For the text-containing cell, return its midpoint in [X, Y] coordinate format. 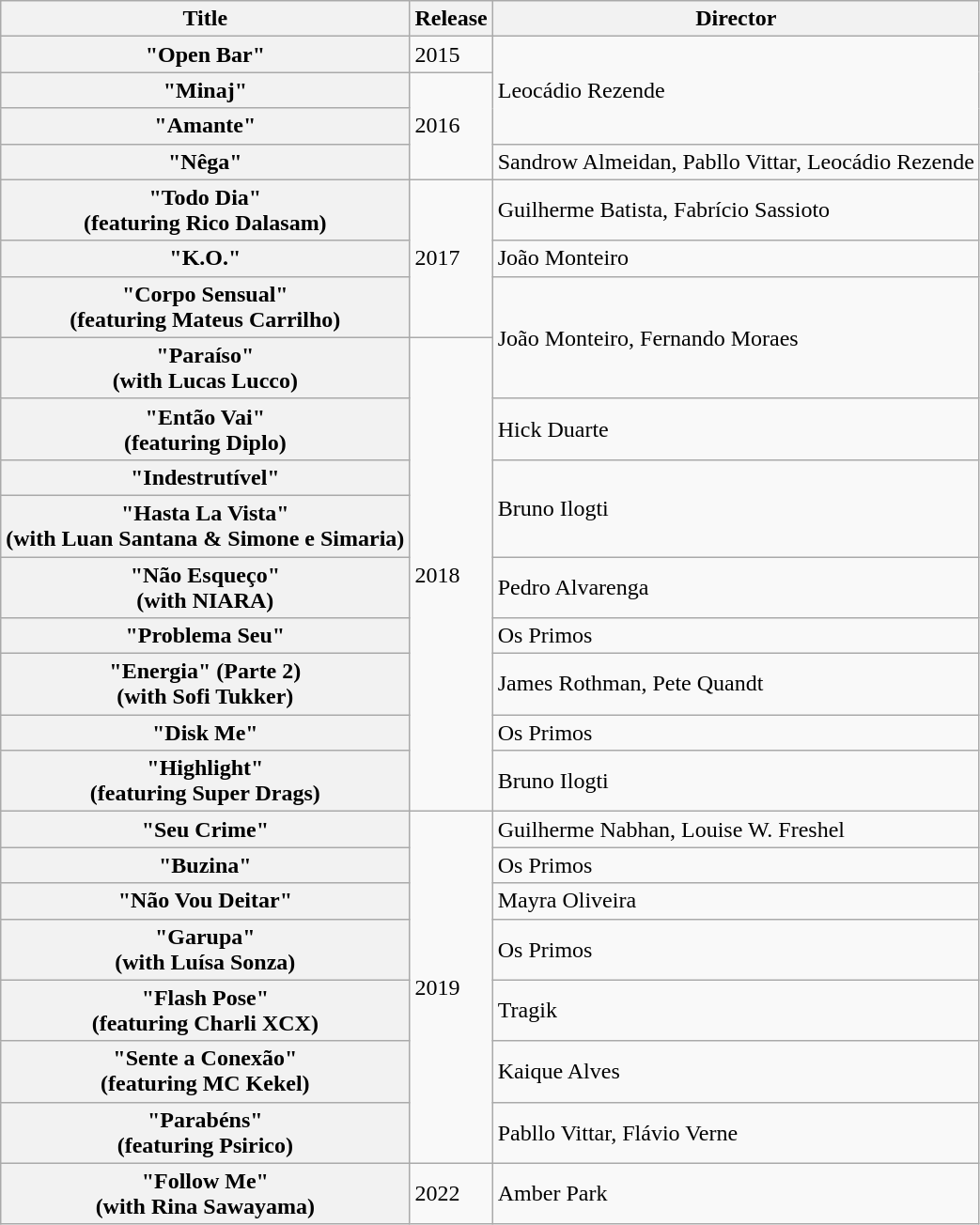
"Corpo Sensual"(featuring Mateus Carrilho) [205, 306]
2016 [451, 126]
"Amante" [205, 126]
"Follow Me"(with Rina Sawayama) [205, 1193]
2018 [451, 575]
"Minaj" [205, 90]
João Monteiro, Fernando Moraes [736, 337]
Pedro Alvarenga [736, 586]
João Monteiro [736, 258]
Hick Duarte [736, 428]
"Garupa"(with Luísa Sonza) [205, 949]
"Buzina" [205, 865]
"Disk Me" [205, 733]
"Problema Seu" [205, 636]
Kaique Alves [736, 1071]
James Rothman, Pete Quandt [736, 684]
"Flash Pose"(featuring Charli XCX) [205, 1011]
2019 [451, 987]
"K.O." [205, 258]
Tragik [736, 1011]
"Não Esqueço"(with NIARA) [205, 586]
"Então Vai"(featuring Diplo) [205, 428]
Guilherme Batista, Fabrício Sassioto [736, 210]
"Highlight"(featuring Super Drags) [205, 782]
2022 [451, 1193]
"Energia" (Parte 2)(with Sofi Tukker) [205, 684]
Sandrow Almeidan, Pabllo Vittar, Leocádio Rezende [736, 162]
"Paraíso"(with Lucas Lucco) [205, 368]
"Parabéns"(featuring Psirico) [205, 1133]
Title [205, 19]
Mayra Oliveira [736, 901]
"Todo Dia"(featuring Rico Dalasam) [205, 210]
"Open Bar" [205, 54]
"Não Vou Deitar" [205, 901]
2017 [451, 258]
"Seu Crime" [205, 830]
Leocádio Rezende [736, 90]
"Indestrutível" [205, 477]
Guilherme Nabhan, Louise W. Freshel [736, 830]
"Sente a Conexão"(featuring MC Kekel) [205, 1071]
"Nêga" [205, 162]
Director [736, 19]
"Hasta La Vista"(with Luan Santana & Simone e Simaria) [205, 526]
2015 [451, 54]
Pabllo Vittar, Flávio Verne [736, 1133]
Release [451, 19]
Amber Park [736, 1193]
